Search for the cell housing the specified text and yield its (X, Y) center coordinate. 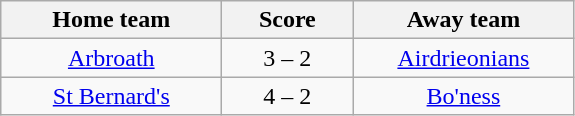
St Bernard's (112, 96)
Score (288, 20)
Away team (464, 20)
Bo'ness (464, 96)
Airdrieonians (464, 58)
Arbroath (112, 58)
Home team (112, 20)
3 – 2 (288, 58)
4 – 2 (288, 96)
